Return [x, y] of the center of cell containing provided text 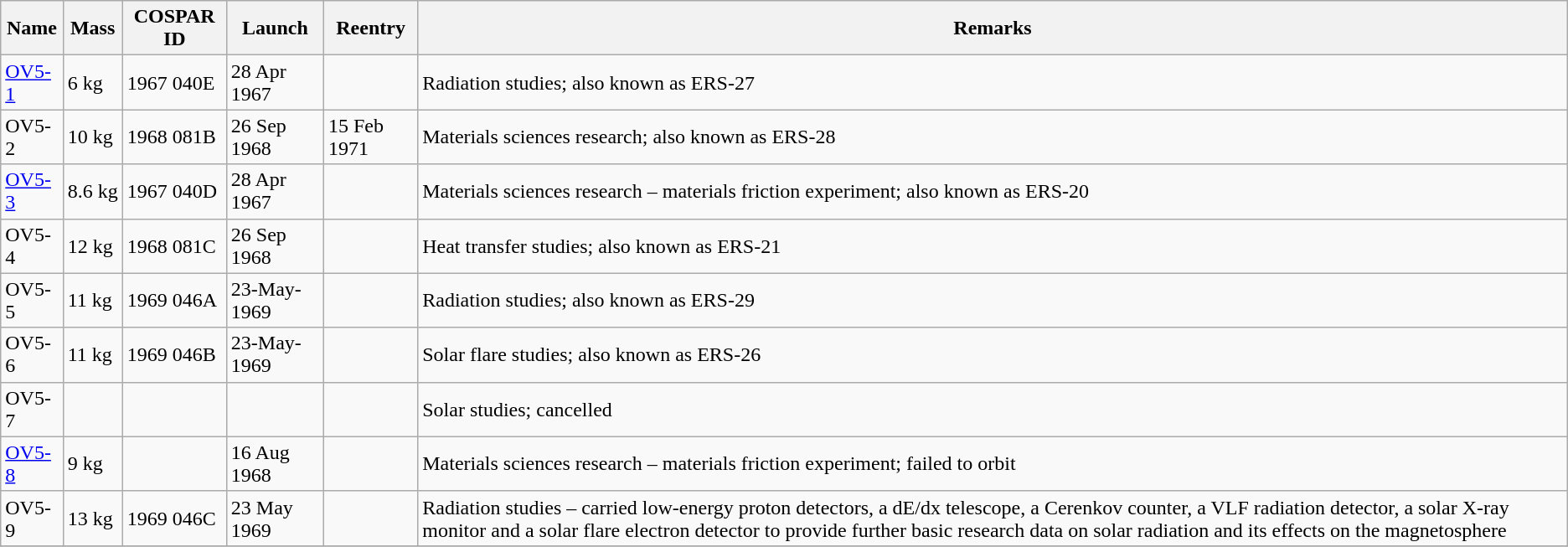
OV5-8 [32, 464]
OV5-5 [32, 300]
Remarks [993, 28]
Solar flare studies; also known as ERS-26 [993, 355]
Mass [92, 28]
9 kg [92, 464]
Launch [275, 28]
OV5-4 [32, 246]
8.6 kg [92, 191]
OV5-2 [32, 137]
12 kg [92, 246]
Solar studies; cancelled [993, 409]
1969 046B [174, 355]
OV5-6 [32, 355]
Heat transfer studies; also known as ERS-21 [993, 246]
23 May 1969 [275, 518]
1969 046A [174, 300]
Name [32, 28]
Materials sciences research – materials friction experiment; also known as ERS-20 [993, 191]
Radiation studies; also known as ERS-29 [993, 300]
Radiation studies; also known as ERS-27 [993, 82]
1967 040E [174, 82]
6 kg [92, 82]
Materials sciences research – materials friction experiment; failed to orbit [993, 464]
1968 081C [174, 246]
Materials sciences research; also known as ERS-28 [993, 137]
1967 040D [174, 191]
OV5-9 [32, 518]
OV5-1 [32, 82]
COSPAR ID [174, 28]
OV5-3 [32, 191]
13 kg [92, 518]
Reentry [370, 28]
15 Feb 1971 [370, 137]
10 kg [92, 137]
1968 081B [174, 137]
OV5-7 [32, 409]
16 Aug 1968 [275, 464]
1969 046C [174, 518]
